Capture the cell that displays the provided text and extract its [X, Y] central coordinate. 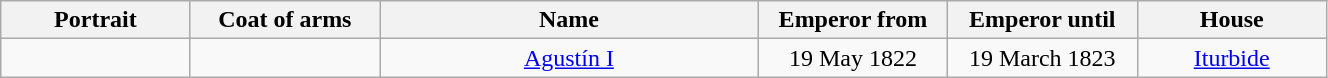
Agustín I [570, 58]
Emperor until [1042, 20]
Name [570, 20]
House [1232, 20]
19 March 1823 [1042, 58]
Coat of arms [284, 20]
Iturbide [1232, 58]
Portrait [96, 20]
Emperor from [852, 20]
19 May 1822 [852, 58]
